Provide the (X, Y) coordinate of the cell's center where the given text is located.  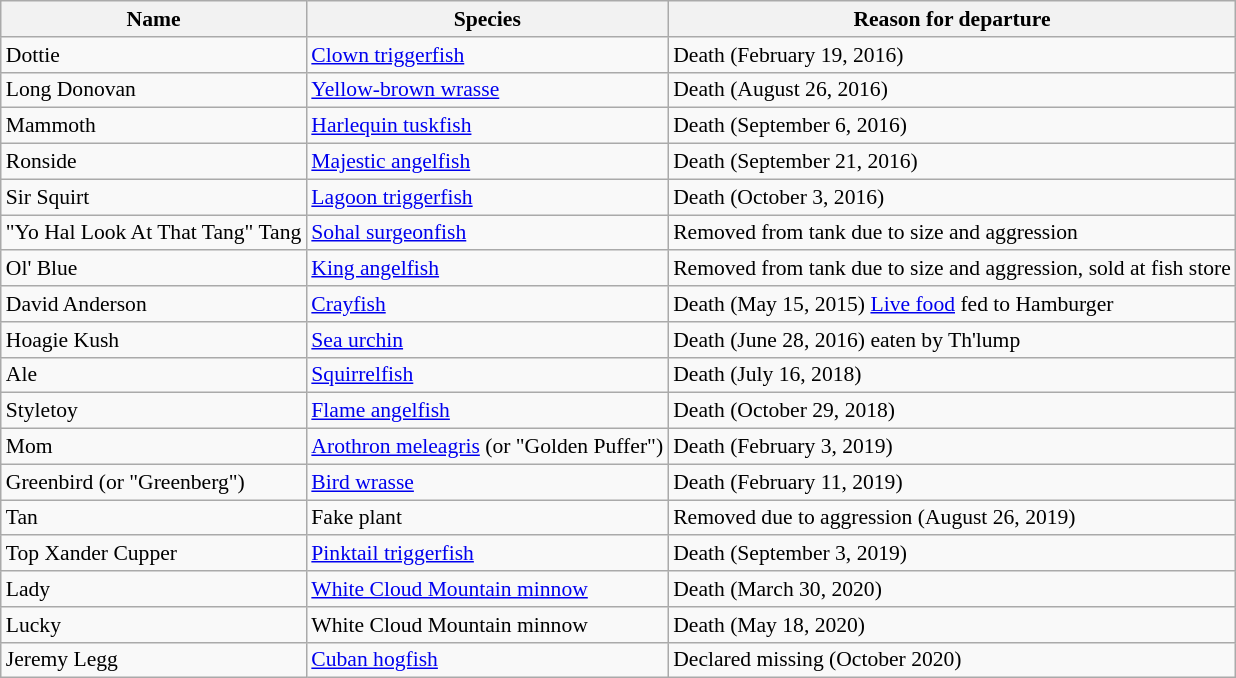
Declared missing (October 2020) (952, 660)
Death (February 19, 2016) (952, 55)
Arothron meleagris (or "Golden Puffer") (487, 447)
Death (May 18, 2020) (952, 625)
Death (February 11, 2019) (952, 482)
Majestic angelfish (487, 162)
Crayfish (487, 304)
Long Donovan (154, 90)
Cuban hogfish (487, 660)
Mammoth (154, 126)
David Anderson (154, 304)
Death (September 21, 2016) (952, 162)
Death (October 29, 2018) (952, 411)
Greenbird (or "Greenberg") (154, 482)
Name (154, 19)
Flame angelfish (487, 411)
Death (August 26, 2016) (952, 90)
Sohal surgeonfish (487, 233)
Dottie (154, 55)
Death (September 6, 2016) (952, 126)
Clown triggerfish (487, 55)
Death (May 15, 2015) Live food fed to Hamburger (952, 304)
Bird wrasse (487, 482)
Jeremy Legg (154, 660)
Pinktail triggerfish (487, 554)
Lagoon triggerfish (487, 197)
Sir Squirt (154, 197)
"Yo Hal Look At That Tang" Tang (154, 233)
Death (October 3, 2016) (952, 197)
Sea urchin (487, 340)
Ol' Blue (154, 269)
Top Xander Cupper (154, 554)
Ale (154, 375)
Death (June 28, 2016) eaten by Th'lump (952, 340)
Styletoy (154, 411)
Lucky (154, 625)
Lady (154, 589)
King angelfish (487, 269)
Harlequin tuskfish (487, 126)
Death (July 16, 2018) (952, 375)
Yellow-brown wrasse (487, 90)
Death (March 30, 2020) (952, 589)
Tan (154, 518)
Removed from tank due to size and aggression (952, 233)
Removed from tank due to size and aggression, sold at fish store (952, 269)
Mom (154, 447)
Death (September 3, 2019) (952, 554)
Species (487, 19)
Fake plant (487, 518)
Reason for departure (952, 19)
Ronside (154, 162)
Squirrelfish (487, 375)
Removed due to aggression (August 26, 2019) (952, 518)
Hoagie Kush (154, 340)
Death (February 3, 2019) (952, 447)
